Determine the (X, Y) coordinate at the center of the cell enclosing the given text.  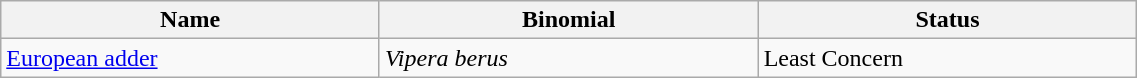
European adder (190, 58)
Status (948, 20)
Vipera berus (568, 58)
Binomial (568, 20)
Least Concern (948, 58)
Name (190, 20)
